Identify which cell holds the provided text, then report its (x, y) central coordinate. 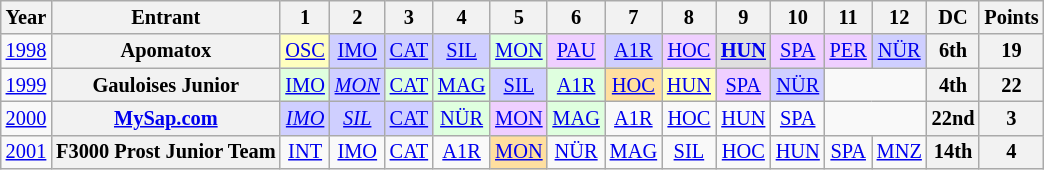
2001 (26, 152)
6th (954, 51)
9 (744, 17)
Year (26, 17)
DC (954, 17)
1999 (26, 85)
5 (518, 17)
2 (358, 17)
19 (1011, 51)
2000 (26, 118)
7 (634, 17)
OSC (304, 51)
Entrant (166, 17)
8 (689, 17)
Points (1011, 17)
Gauloises Junior (166, 85)
F3000 Prost Junior Team (166, 152)
1 (304, 17)
4th (954, 85)
MySap.com (166, 118)
11 (848, 17)
22 (1011, 85)
PER (848, 51)
PAU (576, 51)
12 (900, 17)
INT (304, 152)
22nd (954, 118)
1998 (26, 51)
14th (954, 152)
Apomatox (166, 51)
MNZ (900, 152)
6 (576, 17)
10 (798, 17)
